Return [X, Y] of the center of cell containing provided text 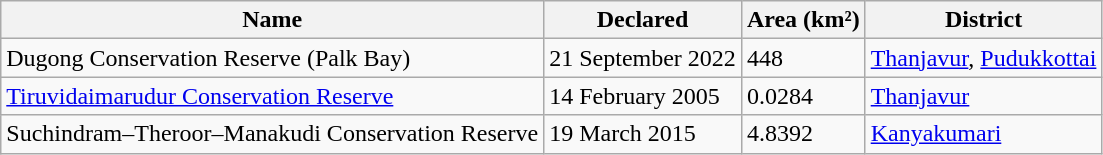
Kanyakumari [984, 134]
District [984, 20]
Dugong Conservation Reserve (Palk Bay) [272, 58]
Tiruvidaimarudur Conservation Reserve [272, 96]
Name [272, 20]
Thanjavur, Pudukkottai [984, 58]
Suchindram–Theroor–Manakudi Conservation Reserve [272, 134]
21 September 2022 [643, 58]
Area (km²) [803, 20]
448 [803, 58]
14 February 2005 [643, 96]
4.8392 [803, 134]
0.0284 [803, 96]
Thanjavur [984, 96]
19 March 2015 [643, 134]
Declared [643, 20]
